Find where the given text appears and provide that cell's center as [X, Y] coordinate. 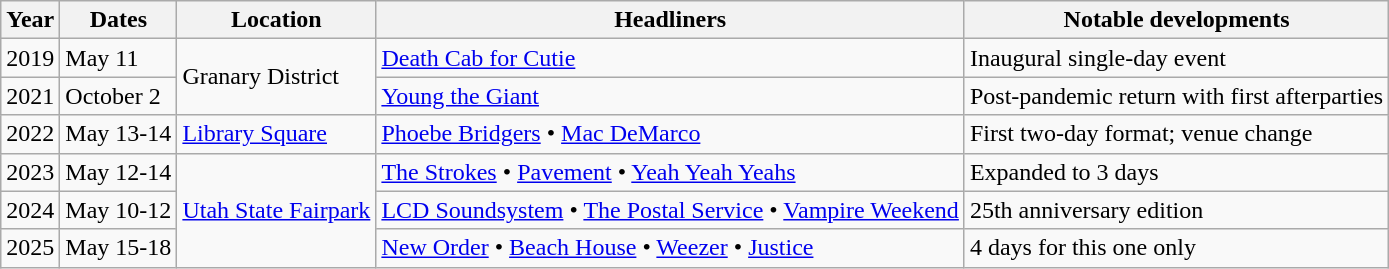
Granary District [276, 77]
Phoebe Bridgers • Mac DeMarco [670, 134]
First two-day format; venue change [1176, 134]
May 11 [118, 58]
Headliners [670, 20]
25th anniversary edition [1176, 210]
Post-pandemic return with first afterparties [1176, 96]
Utah State Fairpark [276, 210]
New Order • Beach House • Weezer • Justice [670, 248]
2023 [30, 172]
Young the Giant [670, 96]
May 13-14 [118, 134]
Location [276, 20]
2025 [30, 248]
4 days for this one only [1176, 248]
October 2 [118, 96]
May 12-14 [118, 172]
Death Cab for Cutie [670, 58]
2021 [30, 96]
Library Square [276, 134]
Expanded to 3 days [1176, 172]
Inaugural single-day event [1176, 58]
2019 [30, 58]
May 15-18 [118, 248]
Notable developments [1176, 20]
2024 [30, 210]
Dates [118, 20]
Year [30, 20]
May 10-12 [118, 210]
The Strokes • Pavement • Yeah Yeah Yeahs [670, 172]
LCD Soundsystem • The Postal Service • Vampire Weekend [670, 210]
2022 [30, 134]
